For the text-containing cell, return its midpoint in [x, y] coordinate format. 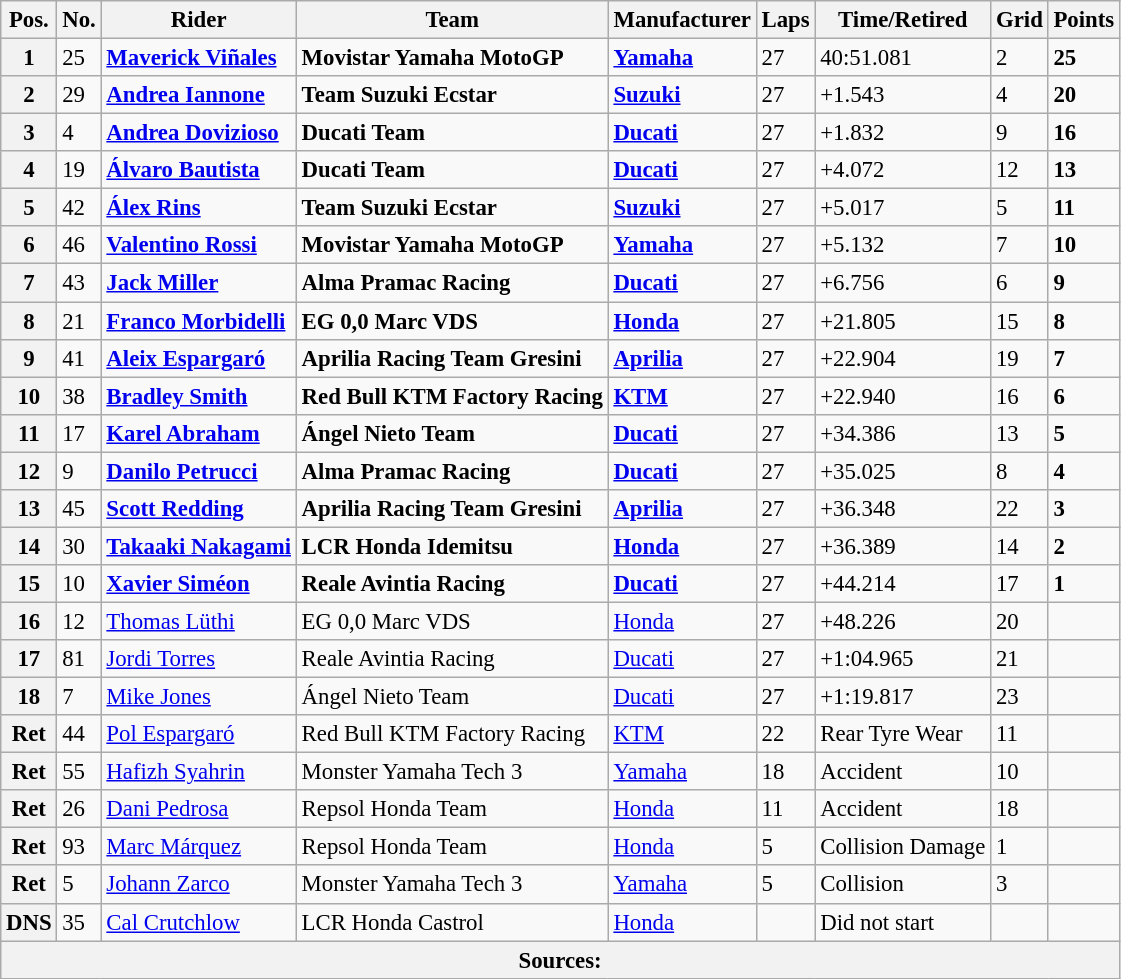
Jack Miller [198, 283]
40:51.081 [903, 58]
+22.940 [903, 396]
+1:19.817 [903, 697]
Andrea Dovizioso [198, 133]
+1.543 [903, 95]
+4.072 [903, 170]
Danilo Petrucci [198, 471]
30 [79, 546]
44 [79, 734]
Johann Zarco [198, 885]
+1.832 [903, 133]
+35.025 [903, 471]
Laps [786, 20]
Mike Jones [198, 697]
+44.214 [903, 584]
Rear Tyre Wear [903, 734]
Dani Pedrosa [198, 809]
Xavier Siméon [198, 584]
Grid [1020, 20]
35 [79, 922]
Manufacturer [682, 20]
Andrea Iannone [198, 95]
Jordi Torres [198, 659]
+6.756 [903, 283]
41 [79, 358]
45 [79, 509]
55 [79, 772]
Bradley Smith [198, 396]
Collision Damage [903, 847]
Hafizh Syahrin [198, 772]
+5.017 [903, 208]
23 [1020, 697]
Cal Crutchlow [198, 922]
+21.805 [903, 321]
No. [79, 20]
LCR Honda Castrol [452, 922]
93 [79, 847]
43 [79, 283]
Sources: [560, 960]
Karel Abraham [198, 433]
+34.386 [903, 433]
Rider [198, 20]
Pol Espargaró [198, 734]
+5.132 [903, 245]
Time/Retired [903, 20]
81 [79, 659]
Did not start [903, 922]
Álvaro Bautista [198, 170]
DNS [29, 922]
Pos. [29, 20]
Maverick Viñales [198, 58]
+36.389 [903, 546]
+36.348 [903, 509]
46 [79, 245]
Aleix Espargaró [198, 358]
+48.226 [903, 621]
Takaaki Nakagami [198, 546]
42 [79, 208]
+1:04.965 [903, 659]
Team [452, 20]
Scott Redding [198, 509]
+22.904 [903, 358]
Valentino Rossi [198, 245]
29 [79, 95]
38 [79, 396]
Álex Rins [198, 208]
Franco Morbidelli [198, 321]
Marc Márquez [198, 847]
Thomas Lüthi [198, 621]
Points [1084, 20]
Collision [903, 885]
LCR Honda Idemitsu [452, 546]
26 [79, 809]
